Return (x, y) of the center of cell containing provided text 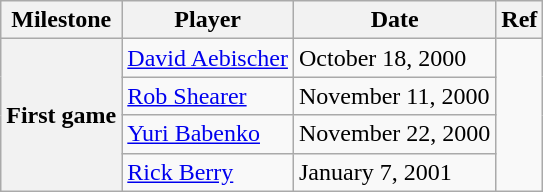
David Aebischer (208, 58)
Yuri Babenko (208, 134)
Rick Berry (208, 172)
First game (62, 115)
January 7, 2001 (394, 172)
Player (208, 20)
November 22, 2000 (394, 134)
Milestone (62, 20)
November 11, 2000 (394, 96)
Rob Shearer (208, 96)
Ref (520, 20)
Date (394, 20)
October 18, 2000 (394, 58)
